Scan for the cell matching the given text and deliver its [x, y] coordinate at center. 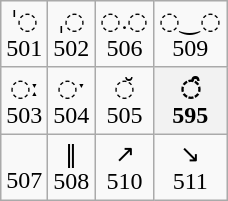
↗ 510 [124, 168]
◌̑ 595 [190, 100]
◌̆ 505 [124, 100]
◌‿◌ 509 [190, 34]
ˈ◌ 501 [24, 34]
↘ 511 [190, 168]
ˌ◌ 502 [72, 34]
‖ 508 [72, 168]
507 [24, 168]
◌.◌ 506 [124, 34]
◌ː 503 [24, 100]
◌ˑ 504 [72, 100]
